From the cell containing the given text, extract its center point as (X, Y) coordinate. 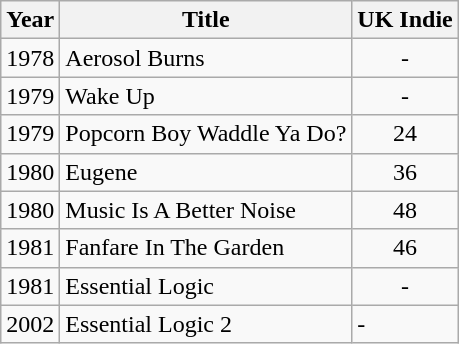
Popcorn Boy Waddle Ya Do? (206, 134)
24 (405, 134)
46 (405, 248)
Aerosol Burns (206, 58)
Essential Logic 2 (206, 324)
Essential Logic (206, 286)
Year (30, 20)
Fanfare In The Garden (206, 248)
Eugene (206, 172)
36 (405, 172)
Wake Up (206, 96)
Music Is A Better Noise (206, 210)
UK Indie (405, 20)
48 (405, 210)
1978 (30, 58)
Title (206, 20)
2002 (30, 324)
